Pinpoint the cell where the given text exists, returning its (x, y) midpoint coordinate. 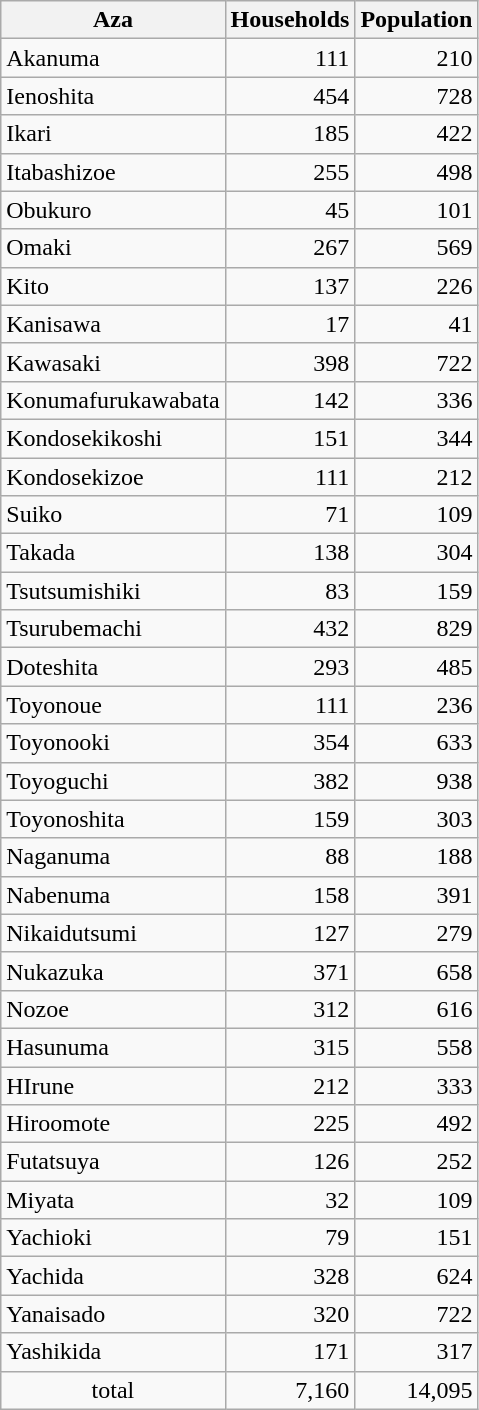
Itabashizoe (113, 172)
317 (416, 1352)
Households (290, 20)
41 (416, 324)
Population (416, 20)
Obukuro (113, 210)
267 (290, 248)
138 (290, 553)
498 (416, 172)
83 (290, 591)
236 (416, 705)
Nabenuma (113, 895)
328 (290, 1276)
454 (290, 96)
633 (416, 743)
88 (290, 857)
126 (290, 1162)
Kito (113, 286)
17 (290, 324)
171 (290, 1352)
371 (290, 971)
142 (290, 400)
Toyonoshita (113, 819)
79 (290, 1238)
158 (290, 895)
14,095 (416, 1390)
279 (416, 933)
658 (416, 971)
HIrune (113, 1085)
Doteshita (113, 667)
71 (290, 515)
total (113, 1390)
320 (290, 1314)
829 (416, 629)
Yanaisado (113, 1314)
398 (290, 362)
391 (416, 895)
255 (290, 172)
Toyonoue (113, 705)
Yashikida (113, 1352)
Tsurubemachi (113, 629)
Hasunuma (113, 1047)
Takada (113, 553)
Futatsuya (113, 1162)
188 (416, 857)
Kondosekikoshi (113, 438)
Aza (113, 20)
Konumafurukawabata (113, 400)
Ienoshita (113, 96)
354 (290, 743)
7,160 (290, 1390)
422 (416, 134)
432 (290, 629)
127 (290, 933)
Ikari (113, 134)
616 (416, 1009)
Yachida (113, 1276)
Toyoguchi (113, 781)
382 (290, 781)
492 (416, 1124)
312 (290, 1009)
225 (290, 1124)
303 (416, 819)
Nozoe (113, 1009)
Suiko (113, 515)
485 (416, 667)
Akanuma (113, 58)
304 (416, 553)
344 (416, 438)
101 (416, 210)
Kanisawa (113, 324)
Hiroomote (113, 1124)
558 (416, 1047)
336 (416, 400)
624 (416, 1276)
Omaki (113, 248)
Miyata (113, 1200)
938 (416, 781)
569 (416, 248)
45 (290, 210)
Naganuma (113, 857)
Yachioki (113, 1238)
728 (416, 96)
210 (416, 58)
315 (290, 1047)
32 (290, 1200)
Kawasaki (113, 362)
252 (416, 1162)
Tsutsumishiki (113, 591)
Nikaidutsumi (113, 933)
Nukazuka (113, 971)
Toyonooki (113, 743)
333 (416, 1085)
293 (290, 667)
226 (416, 286)
185 (290, 134)
137 (290, 286)
Kondosekizoe (113, 477)
